Scan for the cell matching the given text and deliver its [x, y] coordinate at center. 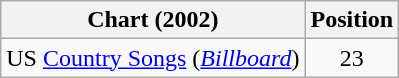
Chart (2002) [153, 20]
23 [352, 58]
Position [352, 20]
US Country Songs (Billboard) [153, 58]
